Find where the given text appears and provide that cell's center as [x, y] coordinate. 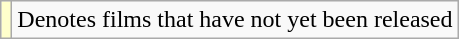
Denotes films that have not yet been released [235, 20]
